Pinpoint the cell where the given text exists, returning its [x, y] midpoint coordinate. 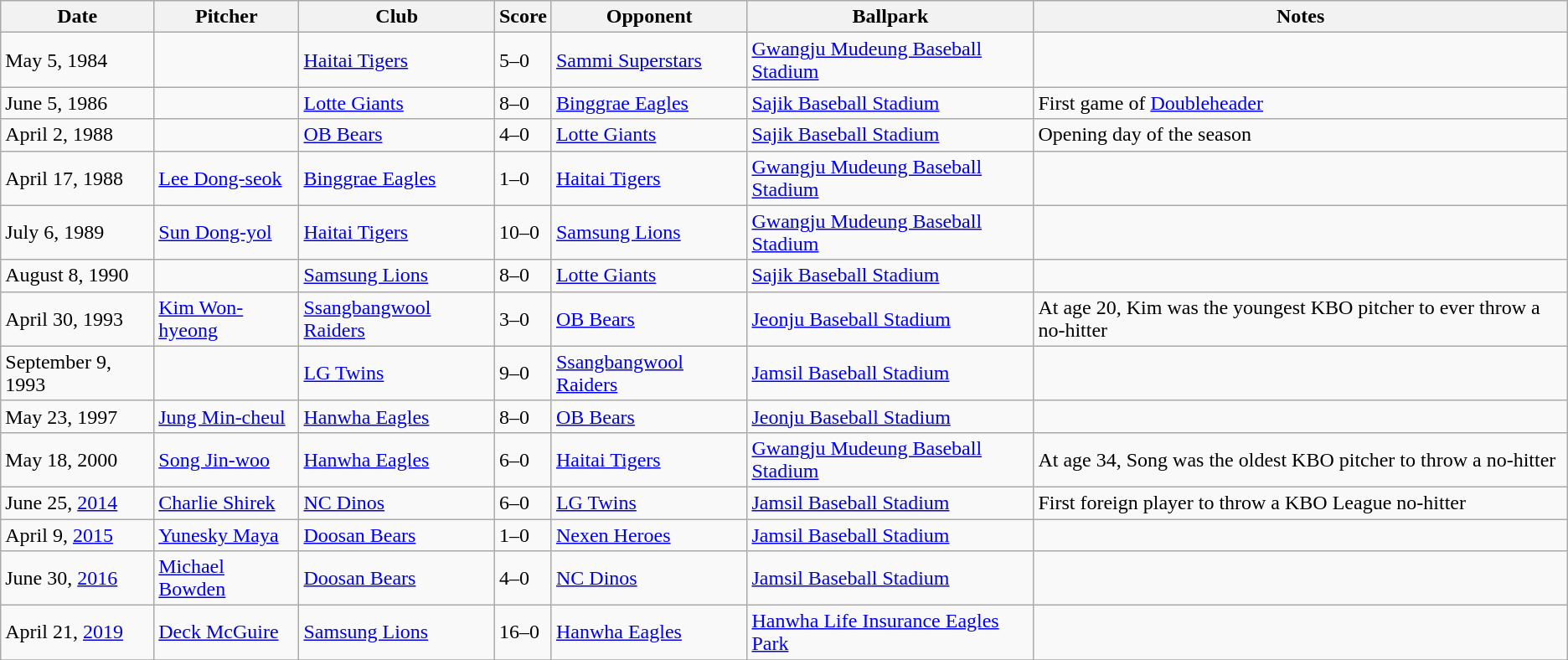
Score [523, 17]
June 30, 2016 [77, 578]
Notes [1300, 17]
Michael Bowden [226, 578]
May 18, 2000 [77, 459]
April 30, 1993 [77, 318]
9–0 [523, 374]
First game of Doubleheader [1300, 103]
First foreign player to throw a KBO League no-hitter [1300, 503]
Lee Dong-seok [226, 178]
April 2, 1988 [77, 135]
Kim Won-hyeong [226, 318]
Charlie Shirek [226, 503]
16–0 [523, 633]
April 9, 2015 [77, 535]
10–0 [523, 233]
May 5, 1984 [77, 60]
Opening day of the season [1300, 135]
May 23, 1997 [77, 416]
June 5, 1986 [77, 103]
Pitcher [226, 17]
April 17, 1988 [77, 178]
At age 20, Kim was the youngest KBO pitcher to ever throw a no-hitter [1300, 318]
At age 34, Song was the oldest KBO pitcher to throw a no-hitter [1300, 459]
Opponent [649, 17]
Song Jin-woo [226, 459]
Date [77, 17]
Yunesky Maya [226, 535]
July 6, 1989 [77, 233]
Ballpark [890, 17]
Club [397, 17]
Sun Dong-yol [226, 233]
September 9, 1993 [77, 374]
Nexen Heroes [649, 535]
5–0 [523, 60]
Sammi Superstars [649, 60]
Deck McGuire [226, 633]
August 8, 1990 [77, 276]
June 25, 2014 [77, 503]
April 21, 2019 [77, 633]
3–0 [523, 318]
Jung Min-cheul [226, 416]
Hanwha Life Insurance Eagles Park [890, 633]
